Pinpoint the cell where the given text exists, returning its [x, y] midpoint coordinate. 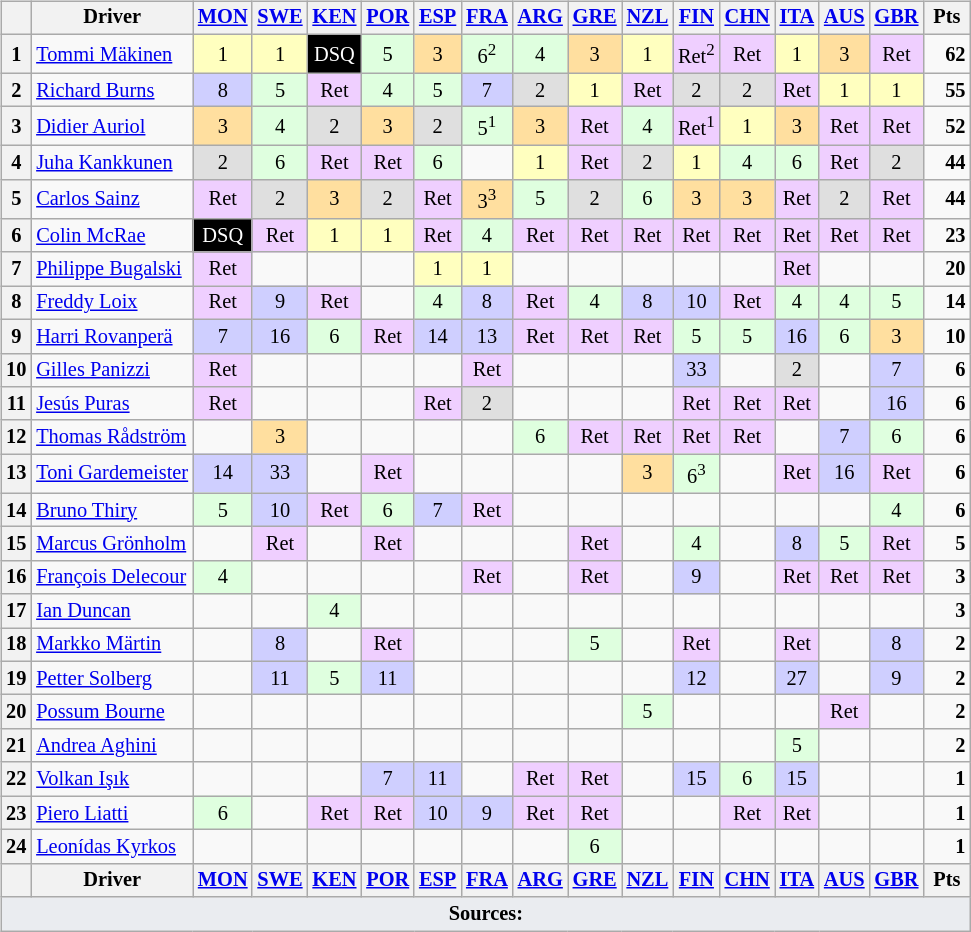
Ret1 [696, 126]
Toni Gardemeister [112, 474]
24 [16, 847]
Gilles Panizzi [112, 370]
Markko Märtin [112, 645]
Ret2 [696, 54]
52 [946, 126]
19 [16, 678]
17 [16, 611]
51 [487, 126]
Leonídas Kyrkos [112, 847]
Harri Rovanperä [112, 336]
Petter Solberg [112, 678]
55 [946, 90]
63 [696, 474]
Philippe Bugalski [112, 269]
Piero Liatti [112, 813]
18 [16, 645]
Tommi Mäkinen [112, 54]
Didier Auriol [112, 126]
Sources: [486, 914]
Thomas Rådström [112, 437]
Carlos Sainz [112, 200]
Jesús Puras [112, 404]
Colin McRae [112, 235]
Bruno Thiry [112, 510]
27 [797, 678]
Volkan Işık [112, 779]
Marcus Grönholm [112, 544]
Juha Kankkunen [112, 163]
Freddy Loix [112, 303]
22 [16, 779]
21 [16, 746]
Andrea Aghini [112, 746]
Richard Burns [112, 90]
Ian Duncan [112, 611]
Possum Bourne [112, 712]
François Delecour [112, 577]
